Identify which cell holds the provided text, then report its [X, Y] central coordinate. 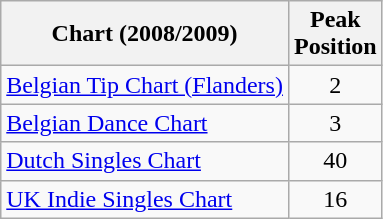
Dutch Singles Chart [145, 161]
40 [335, 161]
Belgian Tip Chart (Flanders) [145, 85]
PeakPosition [335, 34]
2 [335, 85]
Chart (2008/2009) [145, 34]
16 [335, 199]
UK Indie Singles Chart [145, 199]
3 [335, 123]
Belgian Dance Chart [145, 123]
